Extract the (X, Y) coordinate from the center of the cell holding the provided text.  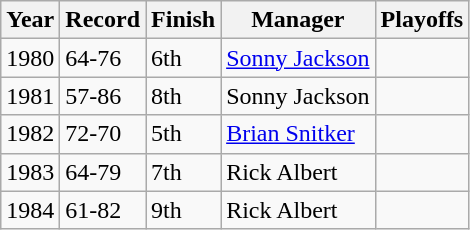
6th (184, 58)
Playoffs (422, 20)
Year (30, 20)
1982 (30, 134)
1980 (30, 58)
57-86 (103, 96)
1984 (30, 210)
Brian Snitker (298, 134)
64-76 (103, 58)
9th (184, 210)
1983 (30, 172)
5th (184, 134)
64-79 (103, 172)
8th (184, 96)
Record (103, 20)
61-82 (103, 210)
1981 (30, 96)
7th (184, 172)
Finish (184, 20)
Manager (298, 20)
72-70 (103, 134)
